From the cell containing the given text, extract its center point as [X, Y] coordinate. 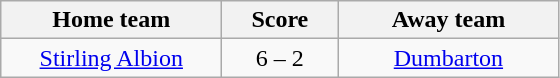
6 – 2 [280, 58]
Home team [112, 20]
Dumbarton [448, 58]
Score [280, 20]
Away team [448, 20]
Stirling Albion [112, 58]
